Return the [X, Y] coordinate for the center point of the cell that contains the specified text.  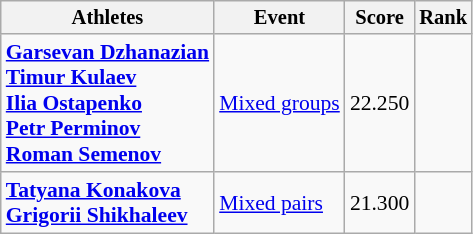
Tatyana KonakovaGrigorii Shikhaleev [108, 202]
Mixed groups [280, 104]
21.300 [380, 202]
Score [380, 18]
Rank [443, 18]
Event [280, 18]
22.250 [380, 104]
Garsevan DzhanazianTimur KulaevIlia OstapenkoPetr PerminovRoman Semenov [108, 104]
Mixed pairs [280, 202]
Athletes [108, 18]
